Find where the given text appears and provide that cell's center as [x, y] coordinate. 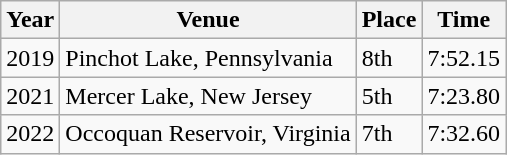
8th [389, 58]
5th [389, 96]
7th [389, 134]
2022 [30, 134]
Occoquan Reservoir, Virginia [208, 134]
7:52.15 [464, 58]
2021 [30, 96]
Year [30, 20]
7:32.60 [464, 134]
Place [389, 20]
7:23.80 [464, 96]
2019 [30, 58]
Mercer Lake, New Jersey [208, 96]
Time [464, 20]
Pinchot Lake, Pennsylvania [208, 58]
Venue [208, 20]
